Return the (X, Y) coordinate for the center point of the cell that contains the specified text.  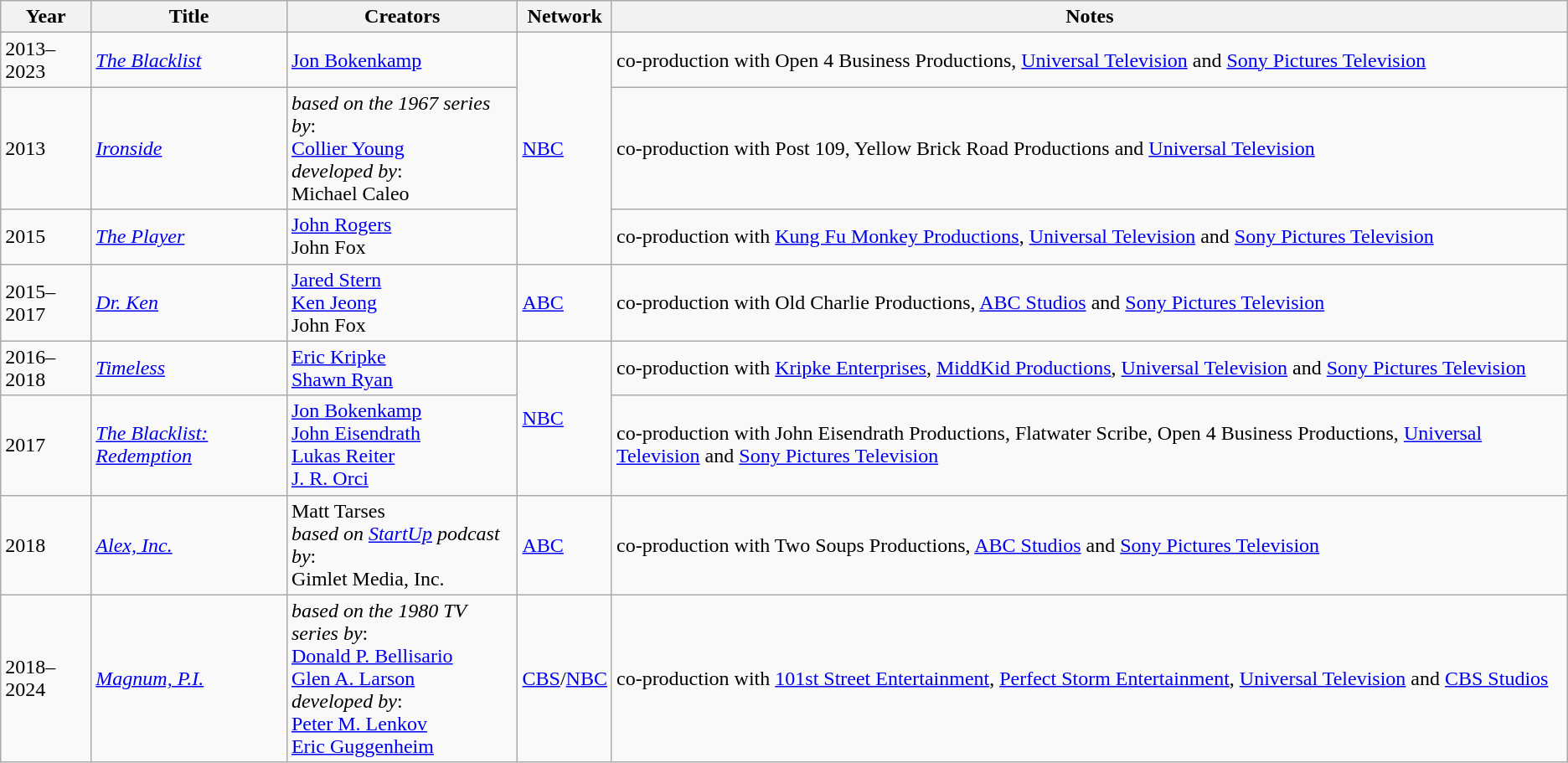
Title (189, 17)
Creators (402, 17)
2015–2017 (46, 302)
based on the 1980 TV series by:Donald P. BellisarioGlen A. Larsondeveloped by:Peter M. LenkovEric Guggenheim (402, 678)
Network (565, 17)
2018–2024 (46, 678)
The Blacklist: Redemption (189, 446)
co-production with Post 109, Yellow Brick Road Productions and Universal Television (1089, 148)
based on the 1967 series by:Collier Youngdeveloped by:Michael Caleo (402, 148)
Ironside (189, 148)
CBS/NBC (565, 678)
Year (46, 17)
co-production with Kripke Enterprises, MiddKid Productions, Universal Television and Sony Pictures Television (1089, 369)
2018 (46, 544)
Jon BokenkampJohn EisendrathLukas ReiterJ. R. Orci (402, 446)
2015 (46, 236)
The Player (189, 236)
Dr. Ken (189, 302)
2013 (46, 148)
Jared SternKen JeongJohn Fox (402, 302)
2016–2018 (46, 369)
co-production with 101st Street Entertainment, Perfect Storm Entertainment, Universal Television and CBS Studios (1089, 678)
Timeless (189, 369)
John RogersJohn Fox (402, 236)
The Blacklist (189, 60)
Alex, Inc. (189, 544)
Eric KripkeShawn Ryan (402, 369)
co-production with John Eisendrath Productions, Flatwater Scribe, Open 4 Business Productions, Universal Television and Sony Pictures Television (1089, 446)
co-production with Open 4 Business Productions, Universal Television and Sony Pictures Television (1089, 60)
Matt Tarsesbased on StartUp podcast by:Gimlet Media, Inc. (402, 544)
Magnum, P.I. (189, 678)
Jon Bokenkamp (402, 60)
2017 (46, 446)
2013–2023 (46, 60)
co-production with Kung Fu Monkey Productions, Universal Television and Sony Pictures Television (1089, 236)
Notes (1089, 17)
co-production with Old Charlie Productions, ABC Studios and Sony Pictures Television (1089, 302)
co-production with Two Soups Productions, ABC Studios and Sony Pictures Television (1089, 544)
